Capture the cell that displays the provided text and extract its [X, Y] central coordinate. 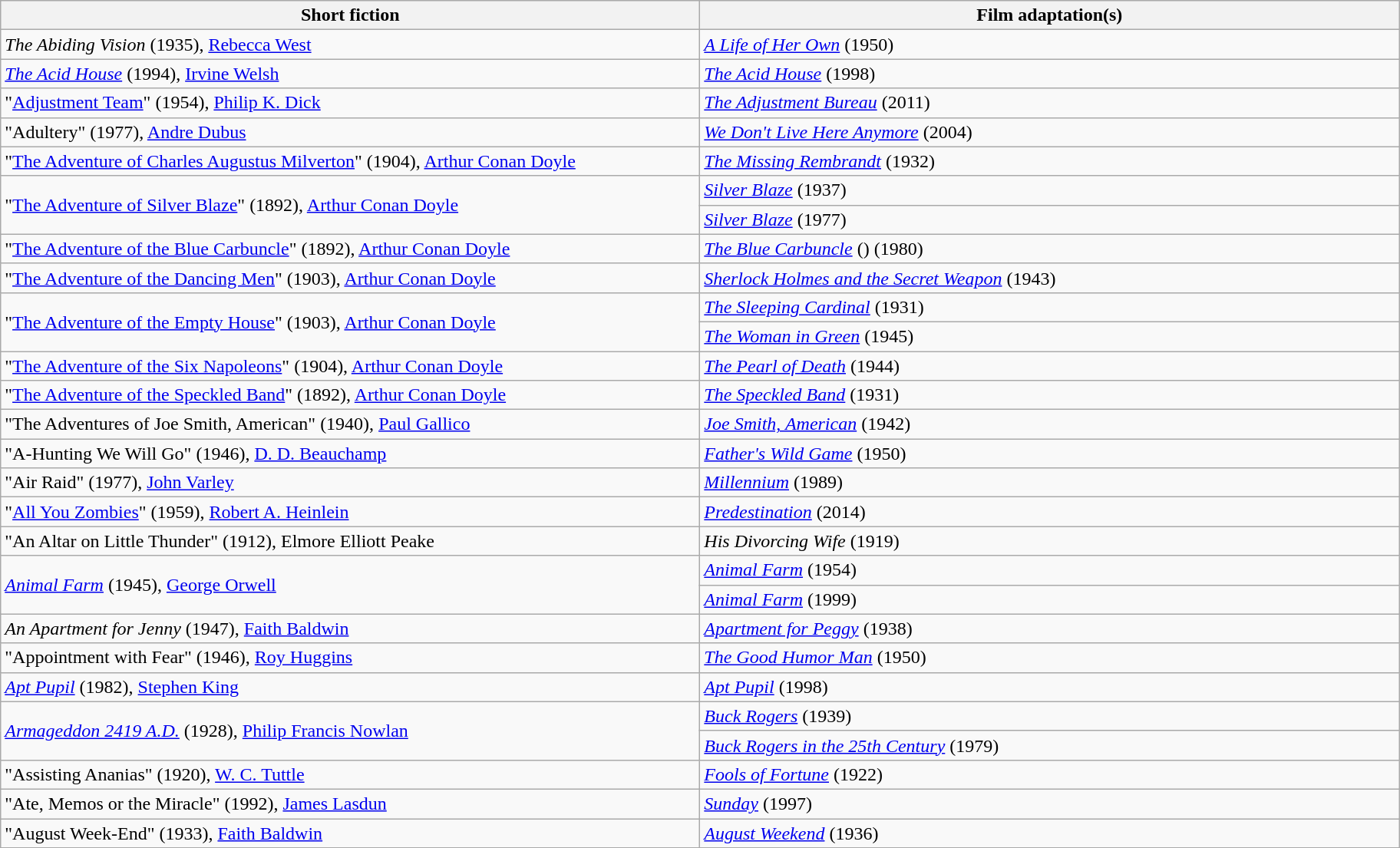
"August Week-End" (1933), Faith Baldwin [350, 833]
Film adaptation(s) [1050, 15]
Silver Blaze (1937) [1050, 190]
Short fiction [350, 15]
Buck Rogers (1939) [1050, 716]
His Divorcing Wife (1919) [1050, 541]
Fools of Fortune (1922) [1050, 774]
"Ate, Memos or the Miracle" (1992), James Lasdun [350, 803]
Sherlock Holmes and the Secret Weapon (1943) [1050, 278]
Father's Wild Game (1950) [1050, 454]
Predestination (2014) [1050, 512]
The Good Humor Man (1950) [1050, 658]
We Don't Live Here Anymore (2004) [1050, 132]
"The Adventure of the Speckled Band" (1892), Arthur Conan Doyle [350, 395]
"The Adventures of Joe Smith, American" (1940), Paul Gallico [350, 424]
August Weekend (1936) [1050, 833]
"The Adventure of Charles Augustus Milverton" (1904), Arthur Conan Doyle [350, 161]
The Acid House (1994), Irvine Welsh [350, 74]
Buck Rogers in the 25th Century (1979) [1050, 745]
Animal Farm (1954) [1050, 570]
The Blue Carbuncle () (1980) [1050, 249]
"All You Zombies" (1959), Robert A. Heinlein [350, 512]
The Abiding Vision (1935), Rebecca West [350, 45]
"Assisting Ananias" (1920), W. C. Tuttle [350, 774]
The Pearl of Death (1944) [1050, 366]
"The Adventure of the Blue Carbuncle" (1892), Arthur Conan Doyle [350, 249]
"The Adventure of the Six Napoleons" (1904), Arthur Conan Doyle [350, 366]
"Appointment with Fear" (1946), Roy Huggins [350, 658]
"The Adventure of Silver Blaze" (1892), Arthur Conan Doyle [350, 205]
The Woman in Green (1945) [1050, 336]
Apt Pupil (1982), Stephen King [350, 687]
Armageddon 2419 A.D. (1928), Philip Francis Nowlan [350, 731]
The Acid House (1998) [1050, 74]
Silver Blaze (1977) [1050, 219]
"Air Raid" (1977), John Varley [350, 483]
Apt Pupil (1998) [1050, 687]
The Speckled Band (1931) [1050, 395]
An Apartment for Jenny (1947), Faith Baldwin [350, 629]
The Adjustment Bureau (2011) [1050, 103]
A Life of Her Own (1950) [1050, 45]
Joe Smith, American (1942) [1050, 424]
"Adjustment Team" (1954), Philip K. Dick [350, 103]
"The Adventure of the Empty House" (1903), Arthur Conan Doyle [350, 322]
"Adultery" (1977), Andre Dubus [350, 132]
Apartment for Peggy (1938) [1050, 629]
Animal Farm (1999) [1050, 599]
"The Adventure of the Dancing Men" (1903), Arthur Conan Doyle [350, 278]
The Missing Rembrandt (1932) [1050, 161]
Animal Farm (1945), George Orwell [350, 585]
"An Altar on Little Thunder" (1912), Elmore Elliott Peake [350, 541]
The Sleeping Cardinal (1931) [1050, 307]
"A-Hunting We Will Go" (1946), D. D. Beauchamp [350, 454]
Sunday (1997) [1050, 803]
Millennium (1989) [1050, 483]
